Output the [x, y] coordinate of the center of the cell containing the given text.  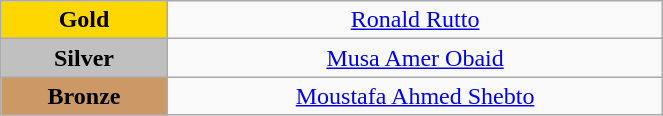
Bronze [84, 96]
Moustafa Ahmed Shebto [415, 96]
Gold [84, 20]
Silver [84, 58]
Musa Amer Obaid [415, 58]
Ronald Rutto [415, 20]
